Detect which cell encompasses the target text, then output its (x, y) center coordinate. 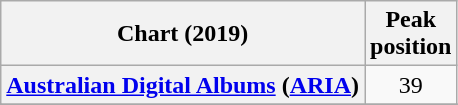
Chart (2019) (183, 34)
39 (411, 85)
Australian Digital Albums (ARIA) (183, 85)
Peakposition (411, 34)
